Provide the [x, y] coordinate of the cell's center where the given text is located.  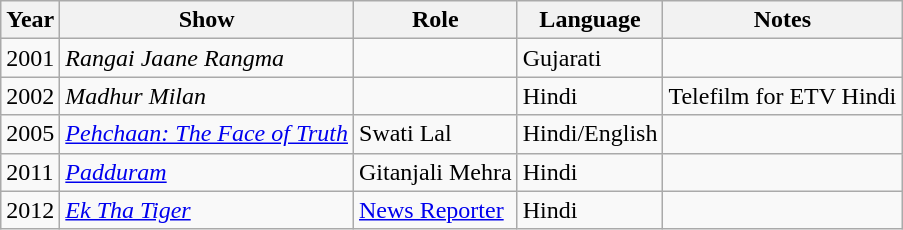
Role [436, 20]
2002 [30, 96]
Ek Tha Tiger [207, 210]
2012 [30, 210]
Show [207, 20]
2001 [30, 58]
Year [30, 20]
Rangai Jaane Rangma [207, 58]
Notes [782, 20]
Language [590, 20]
Gitanjali Mehra [436, 172]
News Reporter [436, 210]
Madhur Milan [207, 96]
Pehchaan: The Face of Truth [207, 134]
2005 [30, 134]
Padduram [207, 172]
Swati Lal [436, 134]
Telefilm for ETV Hindi [782, 96]
2011 [30, 172]
Hindi/English [590, 134]
Gujarati [590, 58]
